Return (X, Y) of the center of cell containing provided text 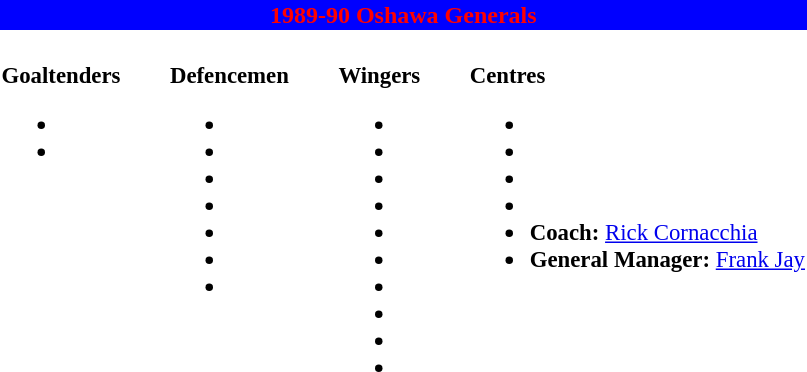
1989-90 Oshawa Generals (403, 15)
